Provide the [X, Y] coordinate of the cell's center where the given text is located.  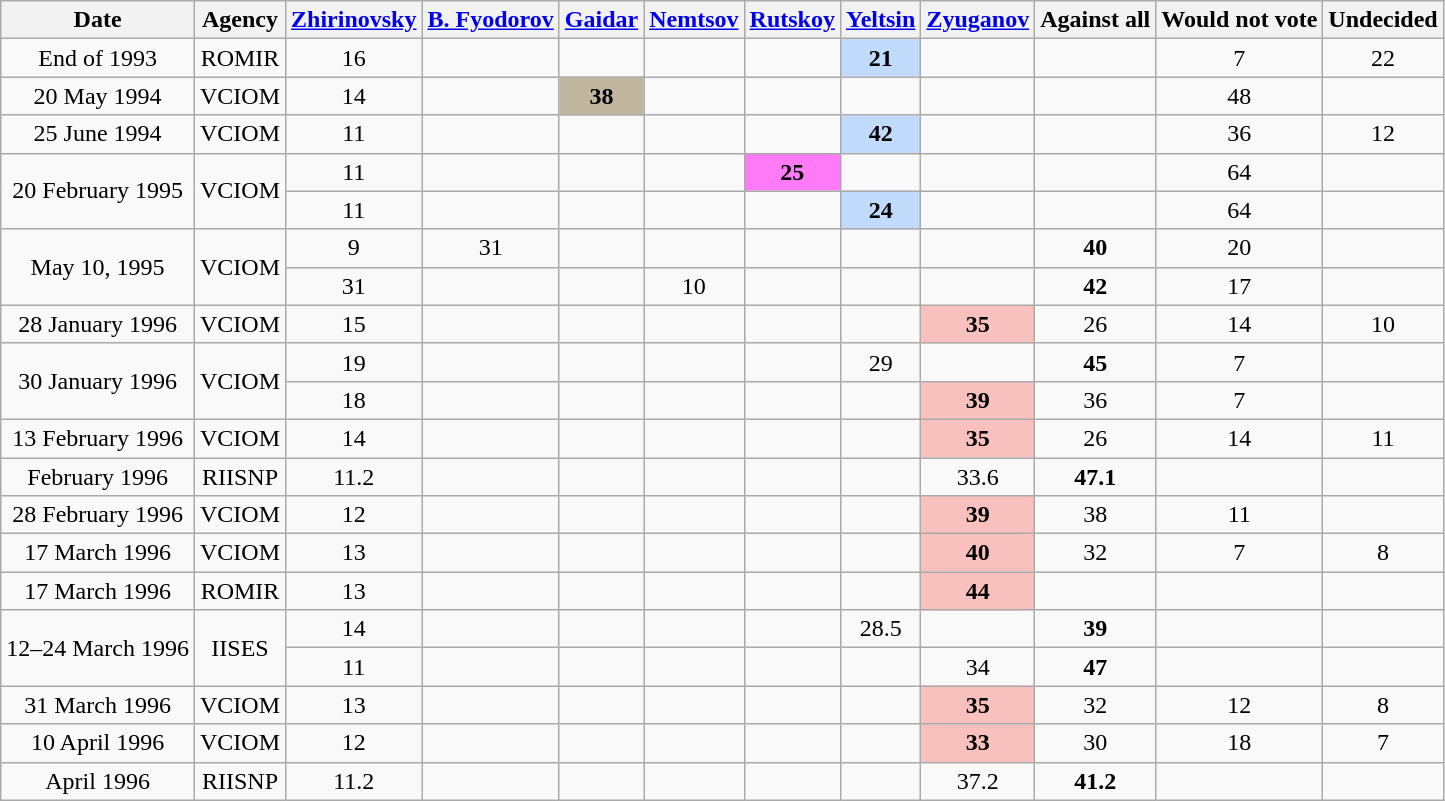
Agency [240, 20]
33 [978, 743]
37.2 [978, 781]
Zhirinovsky [354, 20]
47.1 [1096, 477]
Against all [1096, 20]
25 [792, 172]
10 April 1996 [98, 743]
28 January 1996 [98, 324]
15 [354, 324]
30 January 1996 [98, 381]
Date [98, 20]
Undecided [1383, 20]
13 February 1996 [98, 438]
End of 1993 [98, 58]
28 February 1996 [98, 515]
44 [978, 591]
February 1996 [98, 477]
20 May 1994 [98, 96]
May 10, 1995 [98, 267]
Would not vote [1240, 20]
34 [978, 667]
IISES [240, 648]
16 [354, 58]
12–24 March 1996 [98, 648]
20 February 1995 [98, 191]
19 [354, 362]
20 [1240, 248]
22 [1383, 58]
48 [1240, 96]
Zyuganov [978, 20]
45 [1096, 362]
31 March 1996 [98, 705]
30 [1096, 743]
21 [880, 58]
Gaidar [601, 20]
47 [1096, 667]
April 1996 [98, 781]
29 [880, 362]
33.6 [978, 477]
28.5 [880, 629]
41.2 [1096, 781]
Rutskoy [792, 20]
17 [1240, 286]
B. Fyodorov [490, 20]
Nemtsov [694, 20]
24 [880, 210]
Yeltsin [880, 20]
25 June 1994 [98, 134]
9 [354, 248]
